From the cell containing the given text, extract its center point as [X, Y] coordinate. 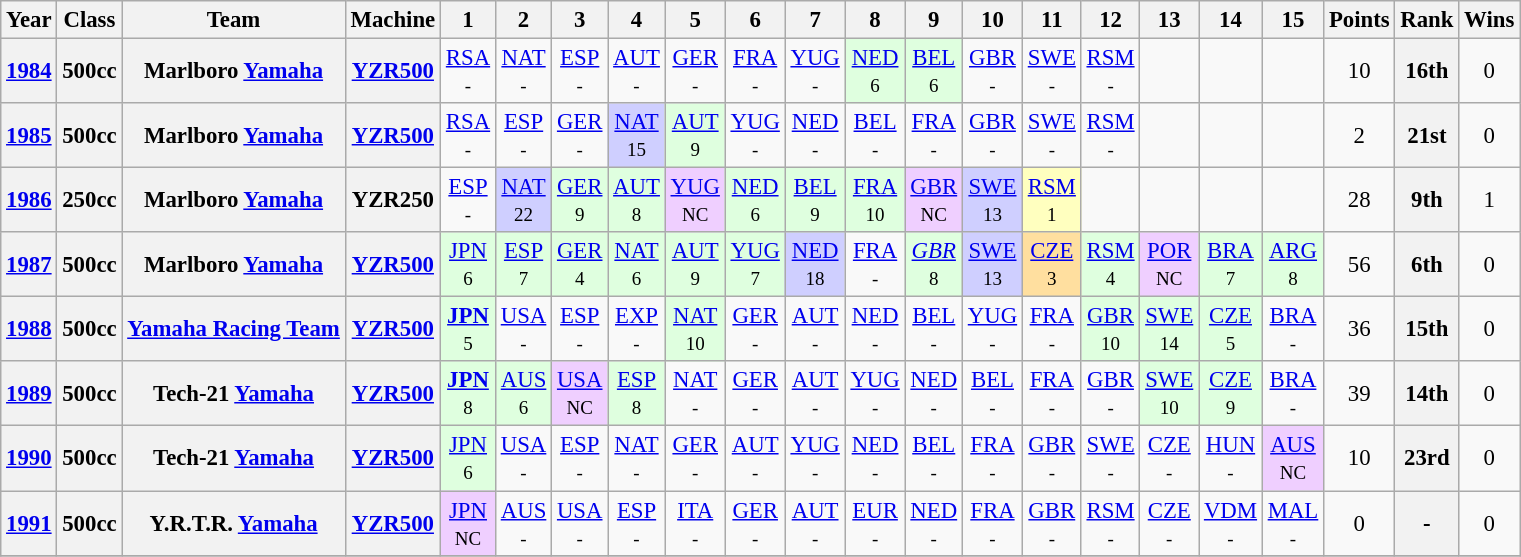
CZE5 [1231, 330]
RSM4 [1110, 264]
YUGNC [695, 200]
14 [1231, 20]
13 [1170, 20]
23rd [1427, 458]
8 [875, 20]
56 [1360, 264]
5 [695, 20]
4 [636, 20]
BEL9 [815, 200]
21st [1427, 136]
ESP7 [523, 264]
MAL- [1292, 524]
14th [1427, 394]
36 [1360, 330]
SWE10 [1170, 394]
NAT22 [523, 200]
ITA- [695, 524]
CZE9 [1231, 394]
15 [1292, 20]
JPNNC [468, 524]
PORNC [1170, 264]
28 [1360, 200]
Points [1360, 20]
1991 [29, 524]
Class [90, 20]
AUSNC [1292, 458]
ESP8 [636, 394]
FRA10 [875, 200]
1984 [29, 72]
RSM1 [1052, 200]
12 [1110, 20]
Year [29, 20]
- [1427, 524]
9 [934, 20]
BRA7 [1231, 264]
1987 [29, 264]
GBR8 [934, 264]
1985 [29, 136]
SWE14 [1170, 330]
USANC [580, 394]
6 [755, 20]
Wins [1490, 20]
1990 [29, 458]
EXP- [636, 330]
YZR250 [392, 200]
NED18 [815, 264]
7 [815, 20]
JPN8 [468, 394]
6th [1427, 264]
Yamaha Racing Team [234, 330]
EUR- [875, 524]
Rank [1427, 20]
9th [1427, 200]
3 [580, 20]
16th [1427, 72]
Team [234, 20]
JPN5 [468, 330]
AUS- [523, 524]
ARG8 [1292, 264]
39 [1360, 394]
NAT6 [636, 264]
YUG7 [755, 264]
HUN- [1231, 458]
15th [1427, 330]
GER9 [580, 200]
1986 [29, 200]
AUS6 [523, 394]
GBR10 [1110, 330]
BEL6 [934, 72]
GER4 [580, 264]
11 [1052, 20]
Y.R.T.R. Yamaha [234, 524]
1989 [29, 394]
NAT15 [636, 136]
250cc [90, 200]
VDM- [1231, 524]
CZE3 [1052, 264]
GBRNC [934, 200]
1988 [29, 330]
Machine [392, 20]
NAT10 [695, 330]
AUT8 [636, 200]
